Output the (X, Y) coordinate of the center of the cell containing the given text.  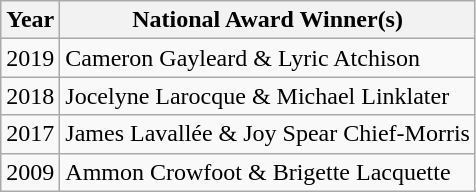
2018 (30, 96)
James Lavallée & Joy Spear Chief-Morris (268, 134)
2009 (30, 172)
Ammon Crowfoot & Brigette Lacquette (268, 172)
Cameron Gayleard & Lyric Atchison (268, 58)
Jocelyne Larocque & Michael Linklater (268, 96)
2017 (30, 134)
Year (30, 20)
2019 (30, 58)
National Award Winner(s) (268, 20)
